Output the (x, y) coordinate of the center of the cell containing the given text.  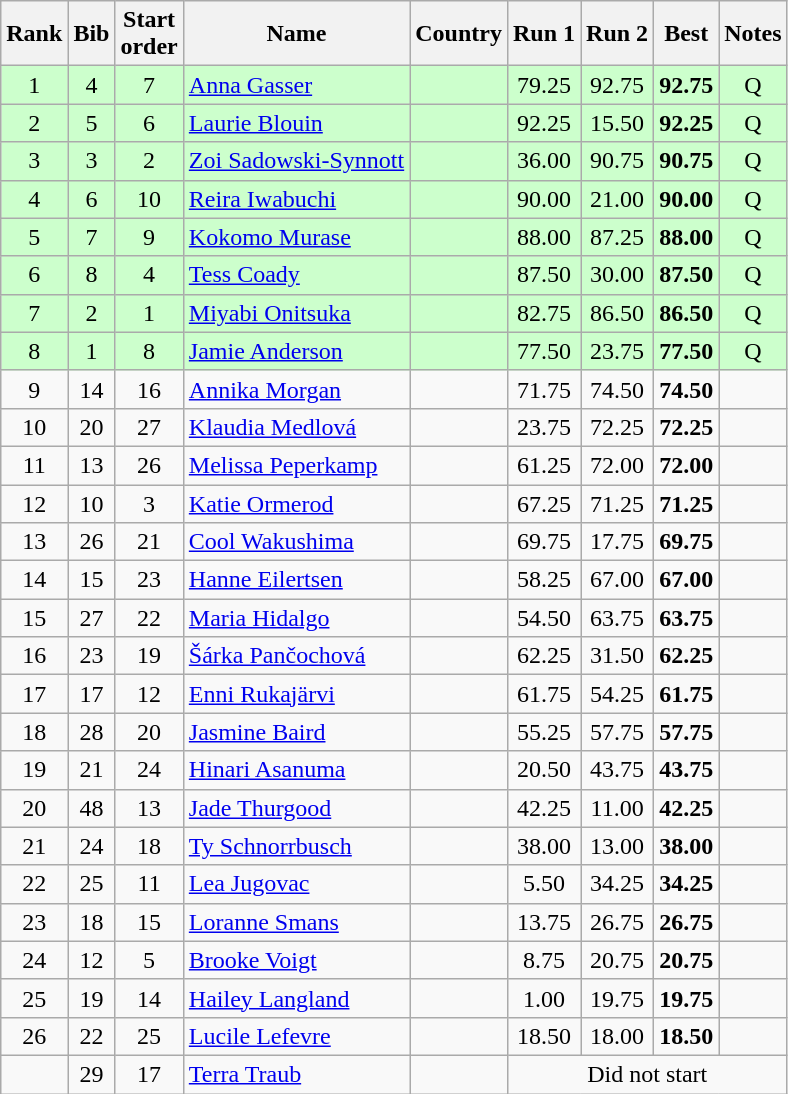
Country (459, 34)
Maria Hidalgo (296, 618)
28 (92, 732)
Enni Rukajärvi (296, 694)
Katie Ormerod (296, 503)
87.25 (618, 237)
Jasmine Baird (296, 732)
Anna Gasser (296, 85)
11.00 (618, 808)
67.25 (544, 503)
Annika Morgan (296, 389)
82.75 (544, 313)
17.75 (618, 542)
Did not start (647, 1074)
Jade Thurgood (296, 808)
Run 2 (618, 34)
Jamie Anderson (296, 351)
Kokomo Murase (296, 237)
Startorder (149, 34)
Miyabi Onitsuka (296, 313)
71.75 (544, 389)
18.00 (618, 1036)
Name (296, 34)
Best (686, 34)
Melissa Peperkamp (296, 465)
Ty Schnorrbusch (296, 846)
Hailey Langland (296, 998)
Zoi Sadowski-Synnott (296, 161)
Run 1 (544, 34)
Rank (34, 34)
54.25 (618, 694)
21.00 (618, 199)
61.25 (544, 465)
Hanne Eilertsen (296, 580)
Šárka Pančochová (296, 656)
Terra Traub (296, 1074)
13.75 (544, 922)
Laurie Blouin (296, 123)
Bib (92, 34)
31.50 (618, 656)
15.50 (618, 123)
Lucile Lefevre (296, 1036)
Reira Iwabuchi (296, 199)
Lea Jugovac (296, 884)
48 (92, 808)
8.75 (544, 960)
36.00 (544, 161)
20.50 (544, 770)
13.00 (618, 846)
30.00 (618, 275)
Notes (753, 34)
1.00 (544, 998)
Loranne Smans (296, 922)
5.50 (544, 884)
Hinari Asanuma (296, 770)
29 (92, 1074)
79.25 (544, 85)
Tess Coady (296, 275)
Brooke Voigt (296, 960)
54.50 (544, 618)
Cool Wakushima (296, 542)
55.25 (544, 732)
58.25 (544, 580)
Klaudia Medlová (296, 427)
